Locate the cell with the specified text and output its [X, Y] center coordinate. 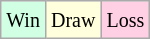
Draw [72, 20]
Win [24, 20]
Loss [126, 20]
